Return (x, y) of the center of cell containing provided text 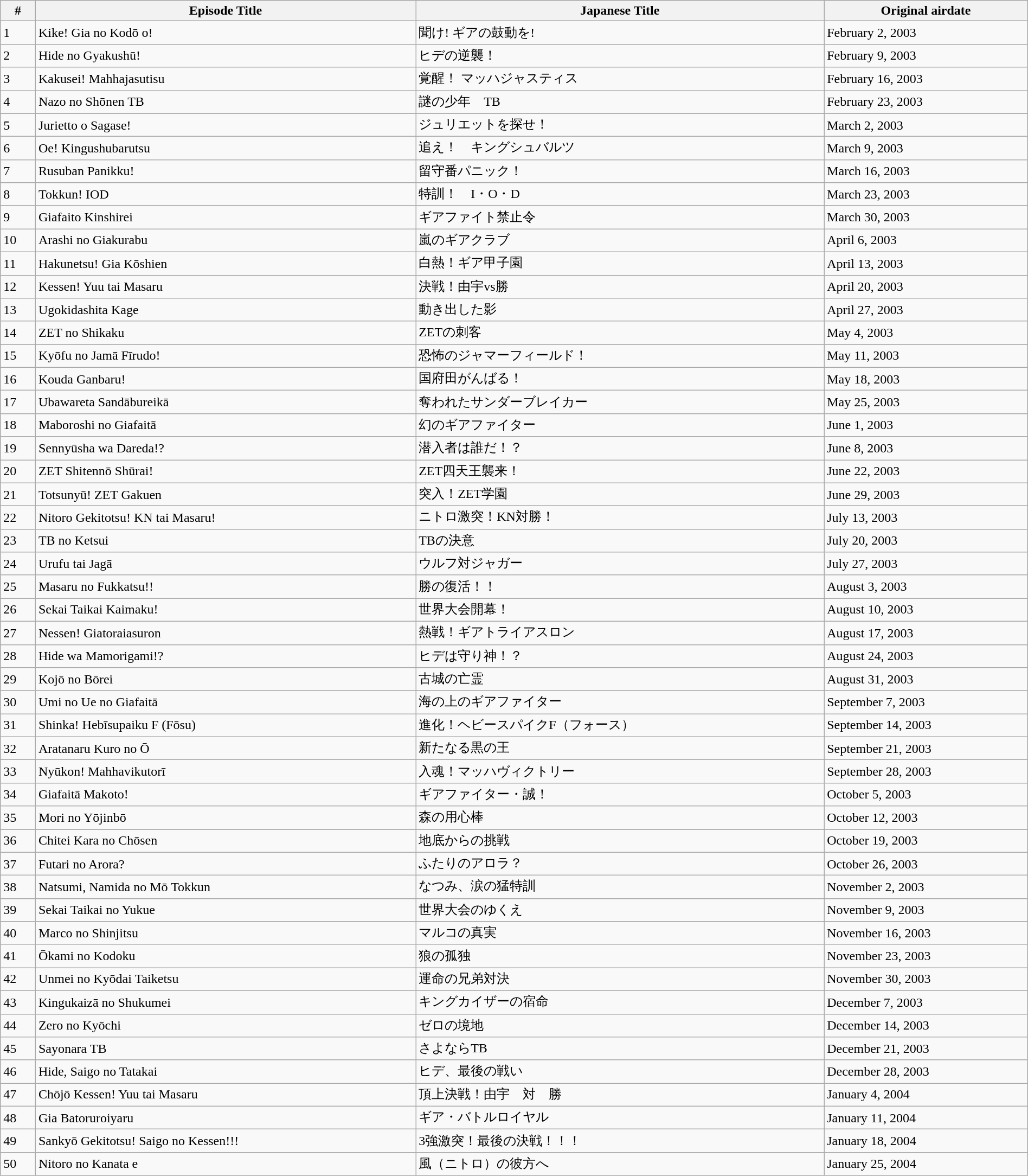
3 (18, 79)
ヒデ、最後の戦い (620, 1072)
22 (18, 517)
入魂！マッハヴィクトリー (620, 771)
February 9, 2003 (926, 55)
Jurietto o Sagase! (226, 125)
20 (18, 472)
March 30, 2003 (926, 217)
19 (18, 448)
16 (18, 379)
Kike! Gia no Kodō o! (226, 33)
国府田がんばる！ (620, 379)
Kakusei! Mahhajasutisu (226, 79)
Kojō no Bōrei (226, 679)
26 (18, 610)
ギア・バトルロイヤル (620, 1117)
27 (18, 632)
11 (18, 264)
Urufu tai Jagā (226, 564)
ウルフ対ジャガー (620, 564)
31 (18, 726)
December 28, 2003 (926, 1072)
November 23, 2003 (926, 956)
33 (18, 771)
Shinka! Hebīsupaiku F (Fōsu) (226, 726)
TBの決意 (620, 540)
なつみ、涙の猛特訓 (620, 887)
June 1, 2003 (926, 425)
ギアファイター・誠！ (620, 794)
March 2, 2003 (926, 125)
頂上決戦！由宇 対 勝 (620, 1095)
Nessen! Giatoraiasuron (226, 632)
ニトロ激突！KN対勝！ (620, 517)
Giafaitā Makoto! (226, 794)
白熱！ギア甲子園 (620, 264)
February 16, 2003 (926, 79)
ZET no Shikaku (226, 333)
ZETの刺客 (620, 333)
Kingukaizā no Shukumei (226, 1002)
46 (18, 1072)
海の上のギアファイター (620, 702)
1 (18, 33)
30 (18, 702)
ギアファイト禁止令 (620, 217)
August 24, 2003 (926, 656)
24 (18, 564)
May 18, 2003 (926, 379)
8 (18, 194)
23 (18, 540)
November 2, 2003 (926, 887)
February 23, 2003 (926, 102)
6 (18, 149)
Zero no Kyōchi (226, 1025)
August 31, 2003 (926, 679)
Marco no Shinjitsu (226, 933)
恐怖のジャマーフィールド！ (620, 356)
December 7, 2003 (926, 1002)
41 (18, 956)
3強激突！最後の決戦！！！ (620, 1141)
運命の兄弟対決 (620, 980)
Sayonara TB (226, 1049)
ゼロの境地 (620, 1025)
Sankyō Gekitotsu! Saigo no Kessen!!! (226, 1141)
Hide wa Mamorigami!? (226, 656)
決戦！由宇vs勝 (620, 286)
熱戦！ギアトライアスロン (620, 632)
森の用心棒 (620, 818)
# (18, 11)
28 (18, 656)
12 (18, 286)
Hide, Saigo no Tatakai (226, 1072)
Hakunetsu! Gia Kōshien (226, 264)
Tokkun! IOD (226, 194)
Chitei Kara no Chōsen (226, 841)
狼の孤独 (620, 956)
39 (18, 910)
44 (18, 1025)
October 19, 2003 (926, 841)
Ubawareta Sandābureikā (226, 402)
March 9, 2003 (926, 149)
Chōjō Kessen! Yuu tai Masaru (226, 1095)
マルコの真実 (620, 933)
Nitoro no Kanata e (226, 1164)
Ōkami no Kodoku (226, 956)
May 11, 2003 (926, 356)
聞け! ギアの鼓動を! (620, 33)
Unmei no Kyōdai Taiketsu (226, 980)
Masaru no Fukkatsu!! (226, 587)
45 (18, 1049)
さよならTB (620, 1049)
世界大会開幕！ (620, 610)
Maboroshi no Giafaitā (226, 425)
ジュリエットを探せ！ (620, 125)
43 (18, 1002)
風（ニトロ）の彼方へ (620, 1164)
October 5, 2003 (926, 794)
謎の少年 TB (620, 102)
Nyūkon! Mahhavikutorī (226, 771)
September 28, 2003 (926, 771)
38 (18, 887)
December 14, 2003 (926, 1025)
June 8, 2003 (926, 448)
Kessen! Yuu tai Masaru (226, 286)
18 (18, 425)
April 13, 2003 (926, 264)
Kyōfu no Jamā Fīrudo! (226, 356)
March 23, 2003 (926, 194)
特訓！ I・O・D (620, 194)
Gia Batoruroiyaru (226, 1117)
47 (18, 1095)
Arashi no Giakurabu (226, 241)
21 (18, 495)
Hide no Gyakushū! (226, 55)
42 (18, 980)
Kouda Ganbaru! (226, 379)
潜入者は誰だ！？ (620, 448)
January 25, 2004 (926, 1164)
50 (18, 1164)
25 (18, 587)
キングカイザーの宿命 (620, 1002)
進化！ヘビースパイクF（フォース） (620, 726)
Aratanaru Kuro no Ō (226, 749)
June 29, 2003 (926, 495)
Nazo no Shōnen TB (226, 102)
TB no Ketsui (226, 540)
May 25, 2003 (926, 402)
June 22, 2003 (926, 472)
5 (18, 125)
35 (18, 818)
November 16, 2003 (926, 933)
Sekai Taikai no Yukue (226, 910)
49 (18, 1141)
14 (18, 333)
古城の亡霊 (620, 679)
ZET Shitennō Shūrai! (226, 472)
Japanese Title (620, 11)
Sennyūsha wa Dareda!? (226, 448)
29 (18, 679)
Episode Title (226, 11)
Original airdate (926, 11)
Futari no Arora? (226, 864)
嵐のギアクラブ (620, 241)
突入！ZET学園 (620, 495)
36 (18, 841)
15 (18, 356)
40 (18, 933)
November 9, 2003 (926, 910)
Mori no Yōjinbō (226, 818)
Ugokidashita Kage (226, 310)
Nitoro Gekitotsu! KN tai Masaru! (226, 517)
Giafaito Kinshirei (226, 217)
July 27, 2003 (926, 564)
October 26, 2003 (926, 864)
July 13, 2003 (926, 517)
April 20, 2003 (926, 286)
勝の復活！！ (620, 587)
September 21, 2003 (926, 749)
February 2, 2003 (926, 33)
April 27, 2003 (926, 310)
追え！ キングシュバルツ (620, 149)
ZET四天王襲来！ (620, 472)
地底からの挑戦 (620, 841)
7 (18, 171)
32 (18, 749)
December 21, 2003 (926, 1049)
January 18, 2004 (926, 1141)
January 4, 2004 (926, 1095)
世界大会のゆくえ (620, 910)
37 (18, 864)
ヒデの逆襲！ (620, 55)
Natsumi, Namida no Mō Tokkun (226, 887)
May 4, 2003 (926, 333)
Totsunyū! ZET Gakuen (226, 495)
覚醒！ マッハジャスティス (620, 79)
ヒデは守り神！？ (620, 656)
Sekai Taikai Kaimaku! (226, 610)
August 3, 2003 (926, 587)
2 (18, 55)
Oe! Kingushubarutsu (226, 149)
留守番パニック！ (620, 171)
ふたりのアロラ？ (620, 864)
January 11, 2004 (926, 1117)
September 7, 2003 (926, 702)
幻のギアファイター (620, 425)
August 17, 2003 (926, 632)
October 12, 2003 (926, 818)
August 10, 2003 (926, 610)
4 (18, 102)
March 16, 2003 (926, 171)
Rusuban Panikku! (226, 171)
10 (18, 241)
34 (18, 794)
奪われたサンダーブレイカー (620, 402)
新たなる黒の王 (620, 749)
November 30, 2003 (926, 980)
17 (18, 402)
48 (18, 1117)
September 14, 2003 (926, 726)
13 (18, 310)
動き出した影 (620, 310)
9 (18, 217)
Umi no Ue no Giafaitā (226, 702)
April 6, 2003 (926, 241)
July 20, 2003 (926, 540)
